Locate the cell with the specified text and output its [X, Y] center coordinate. 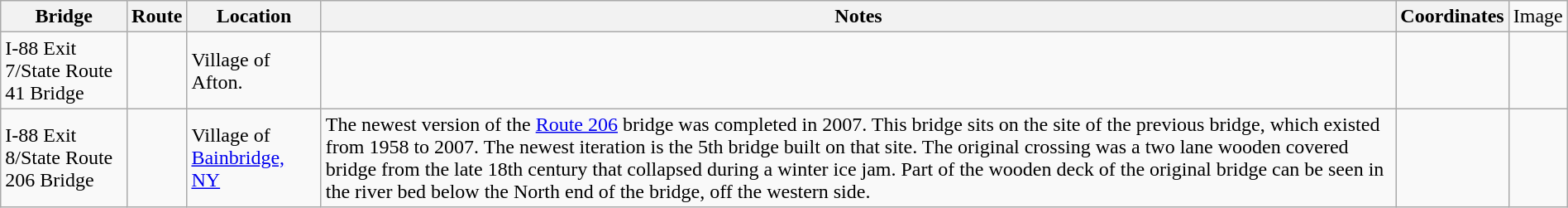
Image [1538, 17]
Coordinates [1452, 17]
Bridge [65, 17]
Notes [858, 17]
Location [254, 17]
I-88 Exit 8/State Route 206 Bridge [65, 157]
Route [157, 17]
Village of Bainbridge, NY [254, 157]
I-88 Exit 7/State Route 41 Bridge [65, 70]
Village of Afton. [254, 70]
